Return (X, Y) of the center of cell containing provided text 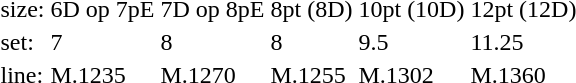
7 (102, 42)
9.5 (412, 42)
